Extract the [x, y] coordinate from the center of the cell holding the provided text.  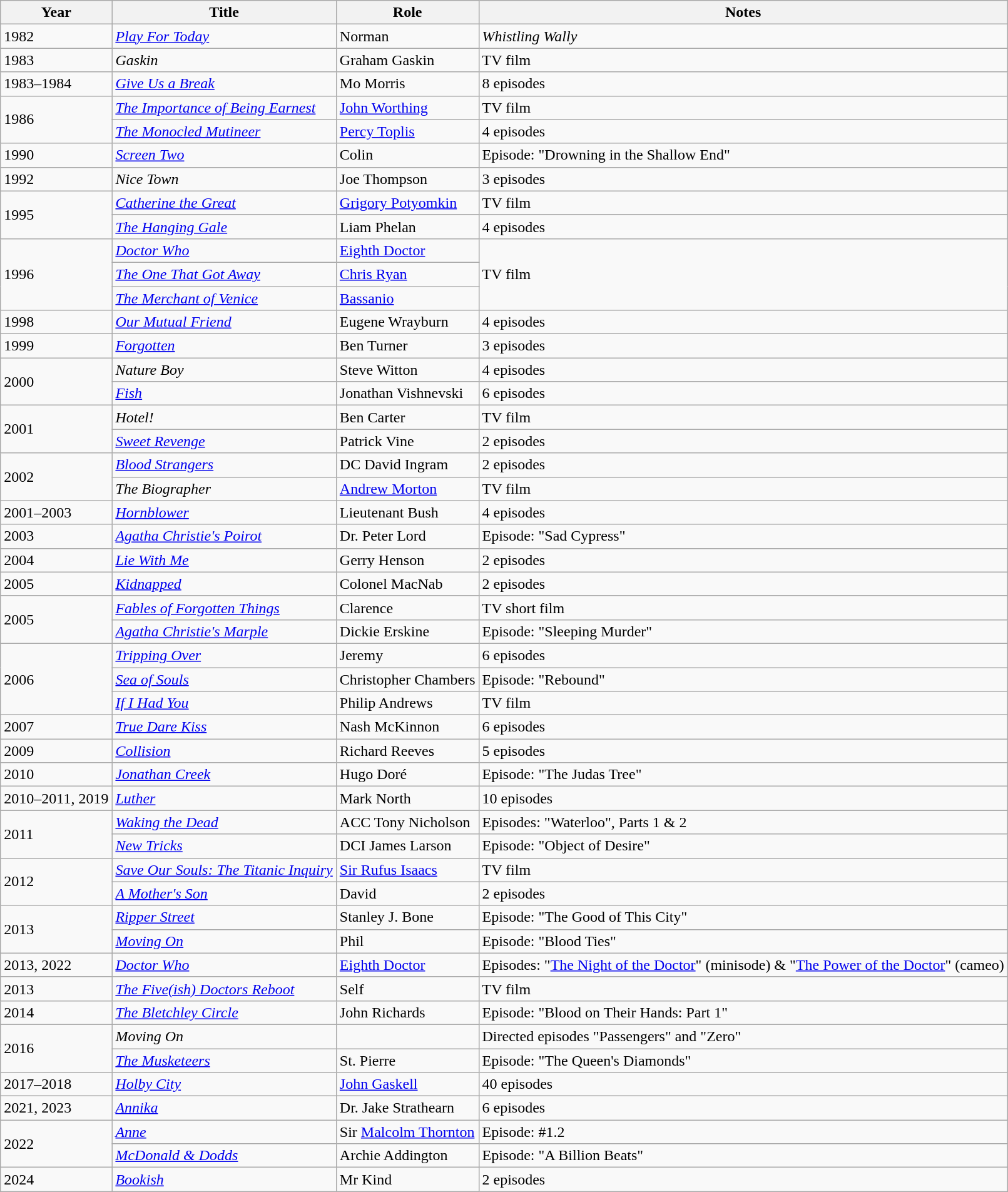
2011 [56, 834]
2009 [56, 751]
Percy Toplis [407, 131]
Graham Gaskin [407, 60]
10 episodes [743, 798]
McDonald & Dodds [224, 1156]
Screen Two [224, 155]
2021, 2023 [56, 1108]
DCI James Larson [407, 846]
Notes [743, 13]
Patrick Vine [407, 441]
Episode: "Drowning in the Shallow End" [743, 155]
The Five(ish) Doctors Reboot [224, 989]
Give Us a Break [224, 84]
Episode: "Object of Desire" [743, 846]
Bookish [224, 1179]
Collision [224, 751]
John Gaskell [407, 1084]
Role [407, 13]
1982 [56, 36]
Forgotten [224, 346]
Episode: "The Good of This City" [743, 917]
Sea of Souls [224, 679]
Blood Strangers [224, 465]
Philip Andrews [407, 703]
DC David Ingram [407, 465]
2017–2018 [56, 1084]
2014 [56, 1012]
The Bletchley Circle [224, 1012]
A Mother's Son [224, 894]
Episode: "The Queen's Diamonds" [743, 1061]
Archie Addington [407, 1156]
2012 [56, 882]
1983 [56, 60]
Phil [407, 941]
1990 [56, 155]
Luther [224, 798]
Save Our Souls: The Titanic Inquiry [224, 870]
2010–2011, 2019 [56, 798]
Chris Ryan [407, 274]
Ben Carter [407, 417]
Kidnapped [224, 584]
1999 [56, 346]
Sir Malcolm Thornton [407, 1132]
Dr. Peter Lord [407, 536]
2001–2003 [56, 512]
2006 [56, 679]
2024 [56, 1179]
Christopher Chambers [407, 679]
Colin [407, 155]
The One That Got Away [224, 274]
John Richards [407, 1012]
Colonel MacNab [407, 584]
2004 [56, 560]
1995 [56, 215]
Stanley J. Bone [407, 917]
If I Had You [224, 703]
2007 [56, 727]
Tripping Over [224, 655]
True Dare Kiss [224, 727]
Richard Reeves [407, 751]
Episode: "Sad Cypress" [743, 536]
Episodes: "Waterloo", Parts 1 & 2 [743, 822]
The Biographer [224, 489]
Lieutenant Bush [407, 512]
Jeremy [407, 655]
Agatha Christie's Marple [224, 631]
David [407, 894]
2013, 2022 [56, 965]
Jonathan Creek [224, 775]
Holby City [224, 1084]
Mark North [407, 798]
Eugene Wrayburn [407, 322]
2010 [56, 775]
New Tricks [224, 846]
Episode: #1.2 [743, 1132]
St. Pierre [407, 1061]
Agatha Christie's Poirot [224, 536]
1998 [56, 322]
Jonathan Vishnevski [407, 394]
The Merchant of Venice [224, 298]
Mo Morris [407, 84]
The Musketeers [224, 1061]
Directed episodes "Passengers" and "Zero" [743, 1036]
2022 [56, 1144]
Hotel! [224, 417]
Dr. Jake Strathearn [407, 1108]
Gerry Henson [407, 560]
Waking the Dead [224, 822]
40 episodes [743, 1084]
Fish [224, 394]
Play For Today [224, 36]
Norman [407, 36]
Sir Rufus Isaacs [407, 870]
Lie With Me [224, 560]
Episode: "Blood Ties" [743, 941]
Dickie Erskine [407, 631]
Episode: "A Billion Beats" [743, 1156]
5 episodes [743, 751]
Sweet Revenge [224, 441]
2002 [56, 477]
2000 [56, 382]
ACC Tony Nicholson [407, 822]
8 episodes [743, 84]
Ripper Street [224, 917]
1986 [56, 120]
Our Mutual Friend [224, 322]
1983–1984 [56, 84]
Catherine the Great [224, 203]
Hornblower [224, 512]
Nice Town [224, 179]
Title [224, 13]
Year [56, 13]
Andrew Morton [407, 489]
2016 [56, 1048]
Gaskin [224, 60]
Nature Boy [224, 370]
Self [407, 989]
Nash McKinnon [407, 727]
The Importance of Being Earnest [224, 108]
Joe Thompson [407, 179]
Grigory Potyomkin [407, 203]
Episode: "The Judas Tree" [743, 775]
Clarence [407, 608]
Episode: "Blood on Their Hands: Part 1" [743, 1012]
Ben Turner [407, 346]
Mr Kind [407, 1179]
Episode: "Rebound" [743, 679]
Whistling Wally [743, 36]
2001 [56, 429]
1992 [56, 179]
TV short film [743, 608]
1996 [56, 274]
The Hanging Gale [224, 227]
The Monocled Mutineer [224, 131]
Steve Witton [407, 370]
Liam Phelan [407, 227]
Episodes: "The Night of the Doctor" (minisode) & "The Power of the Doctor" (cameo) [743, 965]
Anne [224, 1132]
John Worthing [407, 108]
Episode: "Sleeping Murder" [743, 631]
Annika [224, 1108]
Bassanio [407, 298]
Hugo Doré [407, 775]
2003 [56, 536]
Fables of Forgotten Things [224, 608]
